Determine the (x, y) coordinate at the center of the cell enclosing the given text.  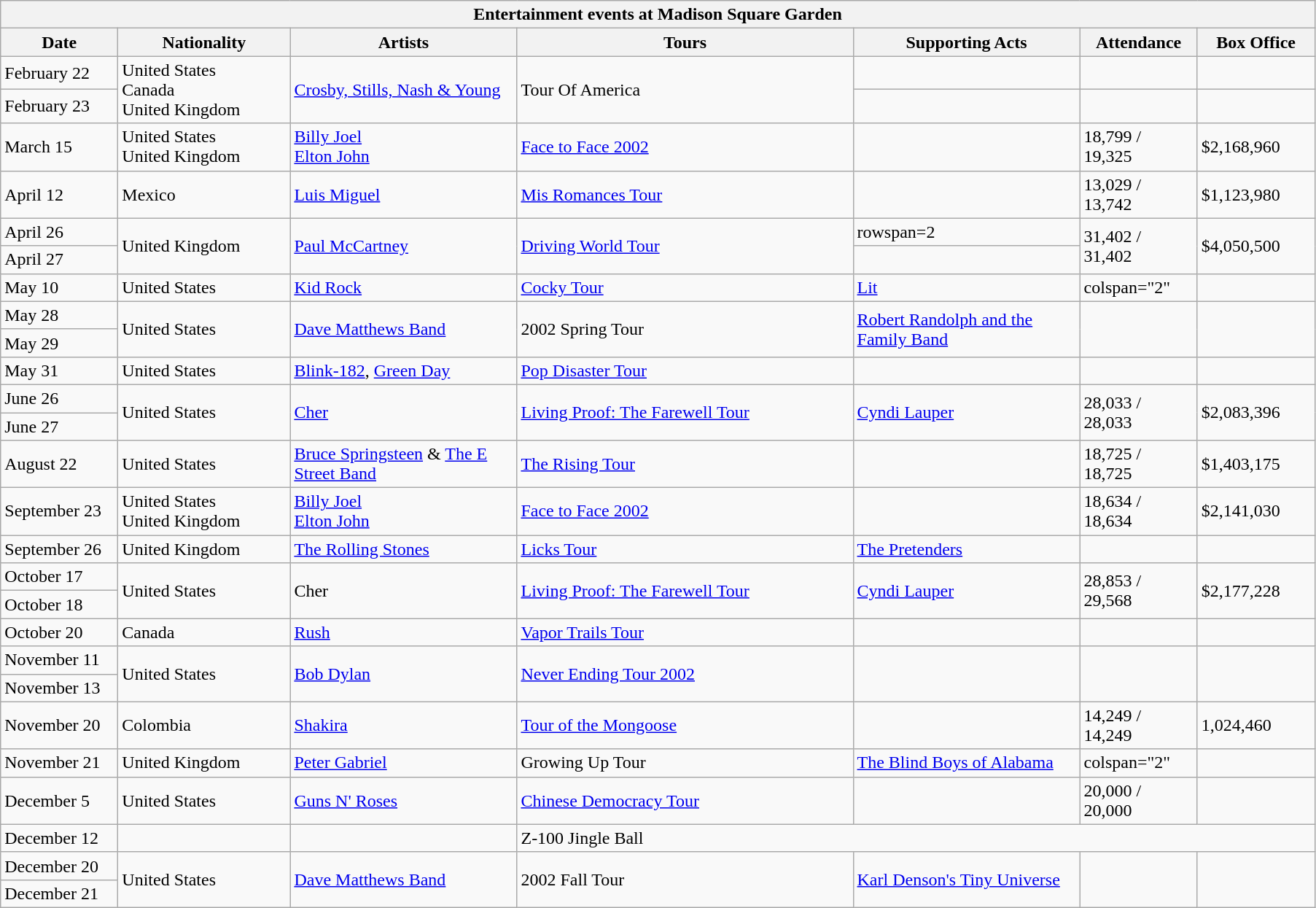
Z-100 Jingle Ball (916, 838)
October 18 (60, 605)
Paul McCartney (404, 246)
February 22 (60, 73)
February 23 (60, 106)
Nationality (204, 42)
14,249 / 14,249 (1139, 725)
Supporting Acts (967, 42)
April 12 (60, 194)
$2,177,228 (1255, 591)
Mis Romances Tour (685, 194)
Attendance (1139, 42)
2002 Spring Tour (685, 329)
March 15 (60, 147)
Kid Rock (404, 287)
$2,168,960 (1255, 147)
18,634 / 18,634 (1139, 512)
Artists (404, 42)
September 23 (60, 512)
December 5 (60, 801)
November 20 (60, 725)
Canada (204, 632)
December 12 (60, 838)
December 20 (60, 866)
April 26 (60, 232)
May 28 (60, 315)
Luis Miguel (404, 194)
Rush (404, 632)
1,024,460 (1255, 725)
Mexico (204, 194)
October 17 (60, 577)
May 29 (60, 343)
2002 Fall Tour (685, 880)
Lit (967, 287)
The Pretenders (967, 549)
Bruce Springsteen & The E Street Band (404, 464)
Box Office (1255, 42)
December 21 (60, 893)
Licks Tour (685, 549)
Blink-182, Green Day (404, 370)
$1,123,980 (1255, 194)
18,725 / 18,725 (1139, 464)
Karl Denson's Tiny Universe (967, 880)
October 20 (60, 632)
May 31 (60, 370)
28,033 / 28,033 (1139, 412)
28,853 / 29,568 (1139, 591)
September 26 (60, 549)
Chinese Democracy Tour (685, 801)
Vapor Trails Tour (685, 632)
Tour of the Mongoose (685, 725)
Shakira (404, 725)
Cocky Tour (685, 287)
May 10 (60, 287)
$1,403,175 (1255, 464)
18,799 / 19,325 (1139, 147)
rowspan=2 (967, 232)
31,402 / 31,402 (1139, 246)
August 22 (60, 464)
20,000 / 20,000 (1139, 801)
April 27 (60, 260)
November 11 (60, 660)
The Blind Boys of Alabama (967, 763)
November 21 (60, 763)
The Rising Tour (685, 464)
Pop Disaster Tour (685, 370)
Tours (685, 42)
The Rolling Stones (404, 549)
Robert Randolph and the Family Band (967, 329)
Never Ending Tour 2002 (685, 674)
Date (60, 42)
June 27 (60, 427)
13,029 / 13,742 (1139, 194)
Guns N' Roses (404, 801)
Tour Of America (685, 90)
Bob Dylan (404, 674)
Driving World Tour (685, 246)
Growing Up Tour (685, 763)
Colombia (204, 725)
Entertainment events at Madison Square Garden (658, 15)
June 26 (60, 398)
Peter Gabriel (404, 763)
$4,050,500 (1255, 246)
Crosby, Stills, Nash & Young (404, 90)
$2,083,396 (1255, 412)
$2,141,030 (1255, 512)
United StatesCanadaUnited Kingdom (204, 90)
November 13 (60, 688)
